Output the (x, y) coordinate of the center of the cell containing the given text.  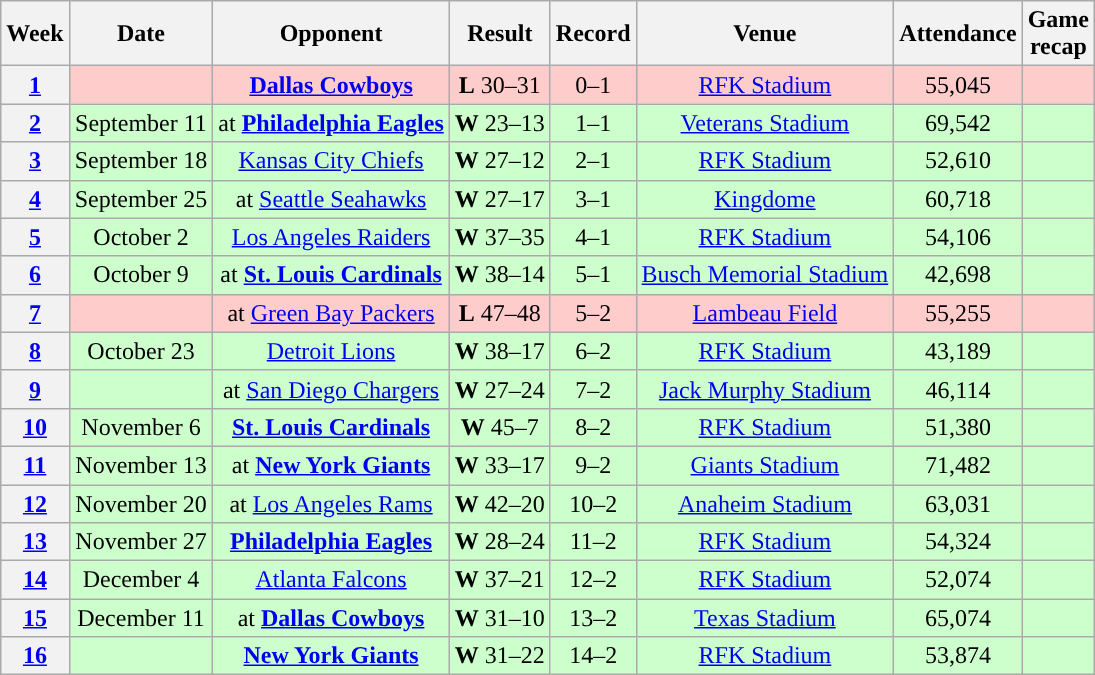
1 (35, 85)
63,031 (958, 503)
St. Louis Cardinals (331, 427)
Kingdome (765, 199)
at St. Louis Cardinals (331, 275)
3–1 (593, 199)
0–1 (593, 85)
7 (35, 313)
46,114 (958, 389)
14–2 (593, 656)
Los Angeles Raiders (331, 237)
16 (35, 656)
Attendance (958, 34)
13–2 (593, 618)
at Seattle Seahawks (331, 199)
L 30–31 (500, 85)
8 (35, 351)
14 (35, 580)
November 20 (141, 503)
Dallas Cowboys (331, 85)
November 27 (141, 542)
15 (35, 618)
Texas Stadium (765, 618)
2–1 (593, 161)
December 4 (141, 580)
1–1 (593, 123)
at Philadelphia Eagles (331, 123)
Anaheim Stadium (765, 503)
4–1 (593, 237)
12–2 (593, 580)
October 23 (141, 351)
Philadelphia Eagles (331, 542)
Kansas City Chiefs (331, 161)
W 28–24 (500, 542)
54,324 (958, 542)
W 27–12 (500, 161)
65,074 (958, 618)
5 (35, 237)
9 (35, 389)
W 27–17 (500, 199)
at San Diego Chargers (331, 389)
69,542 (958, 123)
3 (35, 161)
at New York Giants (331, 465)
Record (593, 34)
September 25 (141, 199)
Venue (765, 34)
4 (35, 199)
Opponent (331, 34)
6 (35, 275)
60,718 (958, 199)
Giants Stadium (765, 465)
5–2 (593, 313)
71,482 (958, 465)
November 6 (141, 427)
W 38–17 (500, 351)
11–2 (593, 542)
7–2 (593, 389)
54,106 (958, 237)
W 27–24 (500, 389)
10–2 (593, 503)
New York Giants (331, 656)
52,610 (958, 161)
43,189 (958, 351)
Atlanta Falcons (331, 580)
W 45–7 (500, 427)
at Green Bay Packers (331, 313)
13 (35, 542)
9–2 (593, 465)
Jack Murphy Stadium (765, 389)
September 18 (141, 161)
October 2 (141, 237)
8–2 (593, 427)
5–1 (593, 275)
42,698 (958, 275)
W 42–20 (500, 503)
W 38–14 (500, 275)
W 37–35 (500, 237)
2 (35, 123)
W 31–22 (500, 656)
October 9 (141, 275)
Date (141, 34)
Result (500, 34)
W 31–10 (500, 618)
November 13 (141, 465)
Lambeau Field (765, 313)
12 (35, 503)
Gamerecap (1058, 34)
10 (35, 427)
at Los Angeles Rams (331, 503)
L 47–48 (500, 313)
52,074 (958, 580)
Detroit Lions (331, 351)
at Dallas Cowboys (331, 618)
53,874 (958, 656)
W 33–17 (500, 465)
11 (35, 465)
Week (35, 34)
51,380 (958, 427)
W 23–13 (500, 123)
Veterans Stadium (765, 123)
W 37–21 (500, 580)
6–2 (593, 351)
September 11 (141, 123)
Busch Memorial Stadium (765, 275)
55,045 (958, 85)
55,255 (958, 313)
December 11 (141, 618)
